Find where the given text appears and provide that cell's center as [X, Y] coordinate. 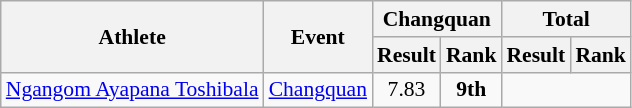
Ngangom Ayapana Toshibala [132, 90]
Athlete [132, 36]
9th [472, 90]
7.83 [406, 90]
Event [318, 36]
Total [566, 19]
